Provide the (x, y) coordinate of the cell's center where the given text is located.  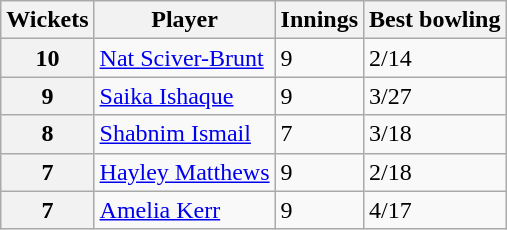
3/18 (435, 134)
Hayley Matthews (184, 172)
Shabnim Ismail (184, 134)
2/14 (435, 58)
10 (48, 58)
2/18 (435, 172)
3/27 (435, 96)
Innings (319, 20)
Nat Sciver-Brunt (184, 58)
Player (184, 20)
Amelia Kerr (184, 210)
8 (48, 134)
Wickets (48, 20)
Best bowling (435, 20)
Saika Ishaque (184, 96)
4/17 (435, 210)
